Return the (X, Y) coordinate for the center point of the cell that contains the specified text.  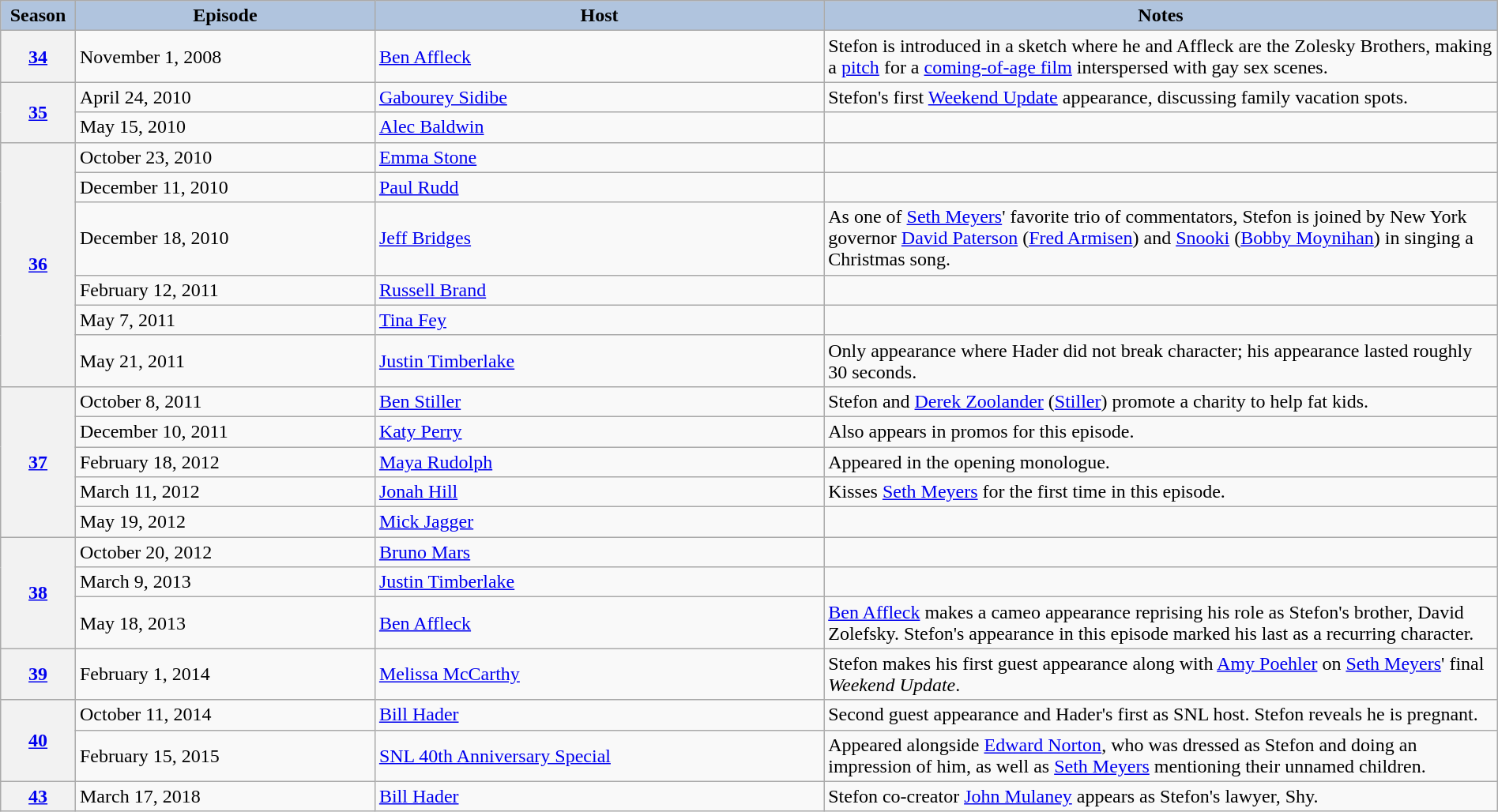
March 17, 2018 (224, 796)
December 11, 2010 (224, 187)
Katy Perry (599, 431)
Russell Brand (599, 290)
38 (38, 592)
Tina Fey (599, 320)
October 8, 2011 (224, 401)
SNL 40th Anniversary Special (599, 755)
Bruno Mars (599, 552)
35 (38, 112)
May 19, 2012 (224, 522)
Stefon makes his first guest appearance along with Amy Poehler on Seth Meyers' final Weekend Update. (1161, 675)
Stefon co-creator John Mulaney appears as Stefon's lawyer, Shy. (1161, 796)
April 24, 2010 (224, 97)
May 21, 2011 (224, 360)
Alec Baldwin (599, 127)
Appeared alongside Edward Norton, who was dressed as Stefon and doing an impression of him, as well as Seth Meyers mentioning their unnamed children. (1161, 755)
Maya Rudolph (599, 462)
Kisses Seth Meyers for the first time in this episode. (1161, 492)
Episode (224, 16)
Also appears in promos for this episode. (1161, 431)
May 7, 2011 (224, 320)
Only appearance where Hader did not break character; his appearance lasted roughly 30 seconds. (1161, 360)
December 18, 2010 (224, 239)
May 15, 2010 (224, 127)
February 18, 2012 (224, 462)
Mick Jagger (599, 522)
Gabourey Sidibe (599, 97)
December 10, 2011 (224, 431)
November 1, 2008 (224, 57)
Paul Rudd (599, 187)
36 (38, 264)
Appeared in the opening monologue. (1161, 462)
34 (38, 57)
Notes (1161, 16)
October 20, 2012 (224, 552)
37 (38, 461)
February 15, 2015 (224, 755)
May 18, 2013 (224, 622)
Season (38, 16)
Ben Stiller (599, 401)
February 1, 2014 (224, 675)
February 12, 2011 (224, 290)
39 (38, 675)
March 11, 2012 (224, 492)
43 (38, 796)
Emma Stone (599, 157)
Melissa McCarthy (599, 675)
March 9, 2013 (224, 582)
October 11, 2014 (224, 715)
Host (599, 16)
40 (38, 741)
Jeff Bridges (599, 239)
Second guest appearance and Hader's first as SNL host. Stefon reveals he is pregnant. (1161, 715)
October 23, 2010 (224, 157)
Stefon's first Weekend Update appearance, discussing family vacation spots. (1161, 97)
Jonah Hill (599, 492)
Stefon and Derek Zoolander (Stiller) promote a charity to help fat kids. (1161, 401)
